Return the [x, y] coordinate for the center point of the cell that contains the specified text.  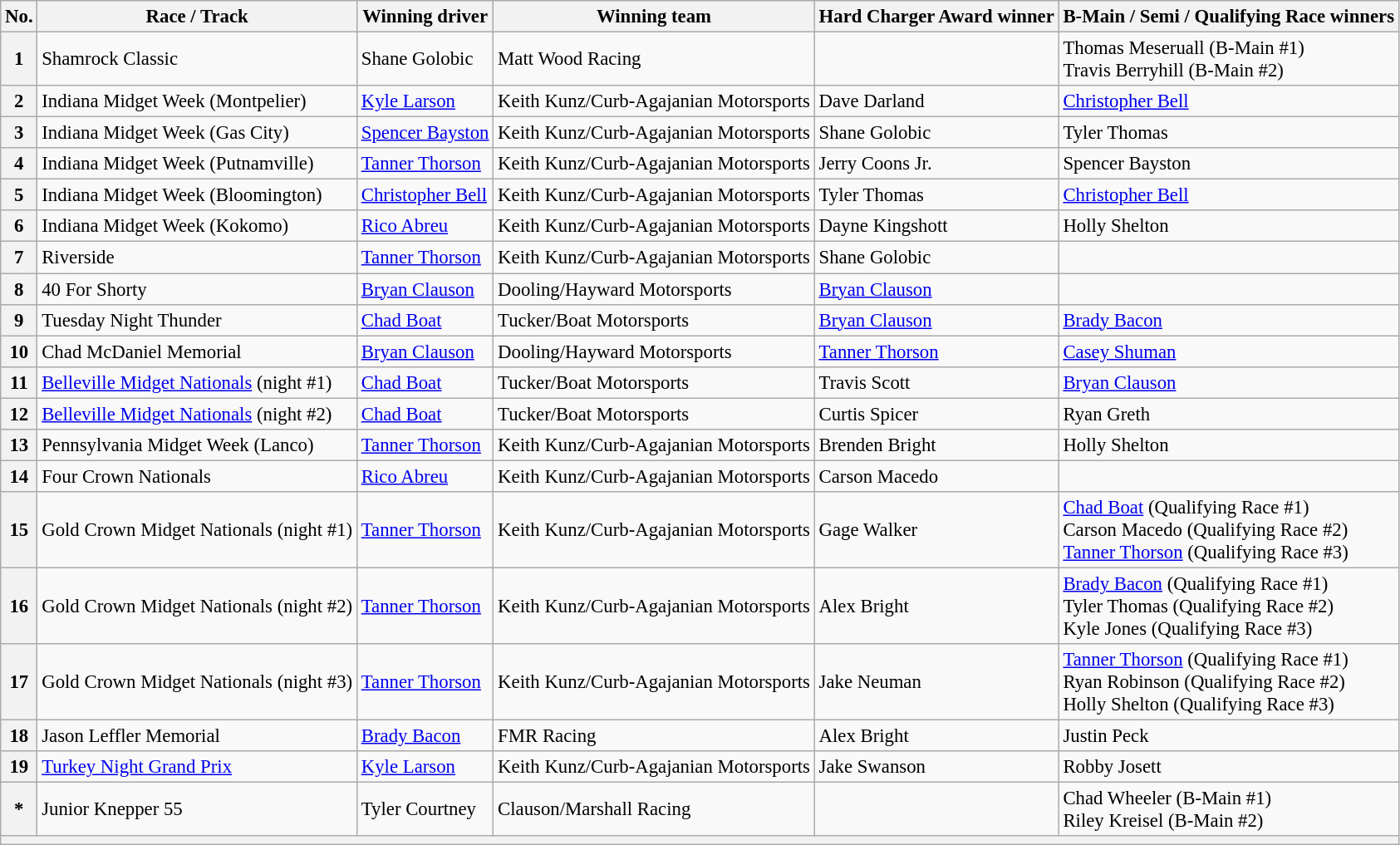
No. [19, 17]
Tyler Courtney [425, 809]
Thomas Meseruall (B-Main #1)Travis Berryhill (B-Main #2) [1228, 60]
Gold Crown Midget Nationals (night #2) [198, 606]
Indiana Midget Week (Kokomo) [198, 227]
4 [19, 164]
Hard Charger Award winner [936, 17]
Matt Wood Racing [654, 60]
Jerry Coons Jr. [936, 164]
13 [19, 445]
Indiana Midget Week (Gas City) [198, 133]
9 [19, 320]
Chad McDaniel Memorial [198, 351]
3 [19, 133]
Belleville Midget Nationals (night #1) [198, 382]
Gold Crown Midget Nationals (night #1) [198, 530]
Brady Bacon (Qualifying Race #1)Tyler Thomas (Qualifying Race #2)Kyle Jones (Qualifying Race #3) [1228, 606]
Chad Wheeler (B-Main #1)Riley Kreisel (B-Main #2) [1228, 809]
16 [19, 606]
* [19, 809]
Casey Shuman [1228, 351]
Winning driver [425, 17]
Indiana Midget Week (Bloomington) [198, 195]
Ryan Greth [1228, 414]
Curtis Spicer [936, 414]
14 [19, 476]
1 [19, 60]
Tanner Thorson (Qualifying Race #1)Ryan Robinson (Qualifying Race #2)Holly Shelton (Qualifying Race #3) [1228, 682]
7 [19, 258]
18 [19, 736]
Gage Walker [936, 530]
Winning team [654, 17]
Belleville Midget Nationals (night #2) [198, 414]
5 [19, 195]
Indiana Midget Week (Montpelier) [198, 101]
Robby Josett [1228, 767]
Brenden Bright [936, 445]
2 [19, 101]
Race / Track [198, 17]
Turkey Night Grand Prix [198, 767]
Clauson/Marshall Racing [654, 809]
10 [19, 351]
Jake Neuman [936, 682]
Dayne Kingshott [936, 227]
Carson Macedo [936, 476]
Dave Darland [936, 101]
11 [19, 382]
19 [19, 767]
B-Main / Semi / Qualifying Race winners [1228, 17]
Junior Knepper 55 [198, 809]
12 [19, 414]
Four Crown Nationals [198, 476]
Indiana Midget Week (Putnamville) [198, 164]
Chad Boat (Qualifying Race #1)Carson Macedo (Qualifying Race #2)Tanner Thorson (Qualifying Race #3) [1228, 530]
Justin Peck [1228, 736]
40 For Shorty [198, 289]
Travis Scott [936, 382]
17 [19, 682]
8 [19, 289]
15 [19, 530]
Jake Swanson [936, 767]
6 [19, 227]
Jason Leffler Memorial [198, 736]
Tuesday Night Thunder [198, 320]
FMR Racing [654, 736]
Gold Crown Midget Nationals (night #3) [198, 682]
Riverside [198, 258]
Shamrock Classic [198, 60]
Pennsylvania Midget Week (Lanco) [198, 445]
